Provide the [x, y] coordinate of the cell's center where the given text is located.  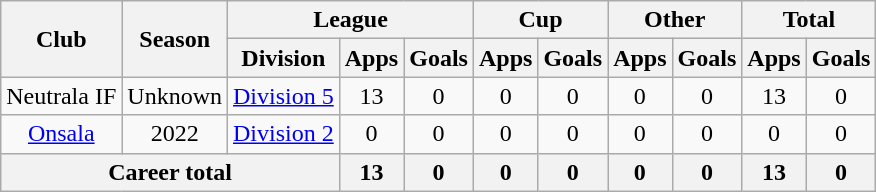
Onsala [62, 134]
Division 5 [284, 96]
Total [809, 20]
2022 [175, 134]
Career total [170, 172]
Cup [540, 20]
Neutrala IF [62, 96]
Season [175, 39]
Club [62, 39]
Other [675, 20]
Division [284, 58]
Unknown [175, 96]
Division 2 [284, 134]
League [351, 20]
